Return (x, y) of the center of cell containing provided text 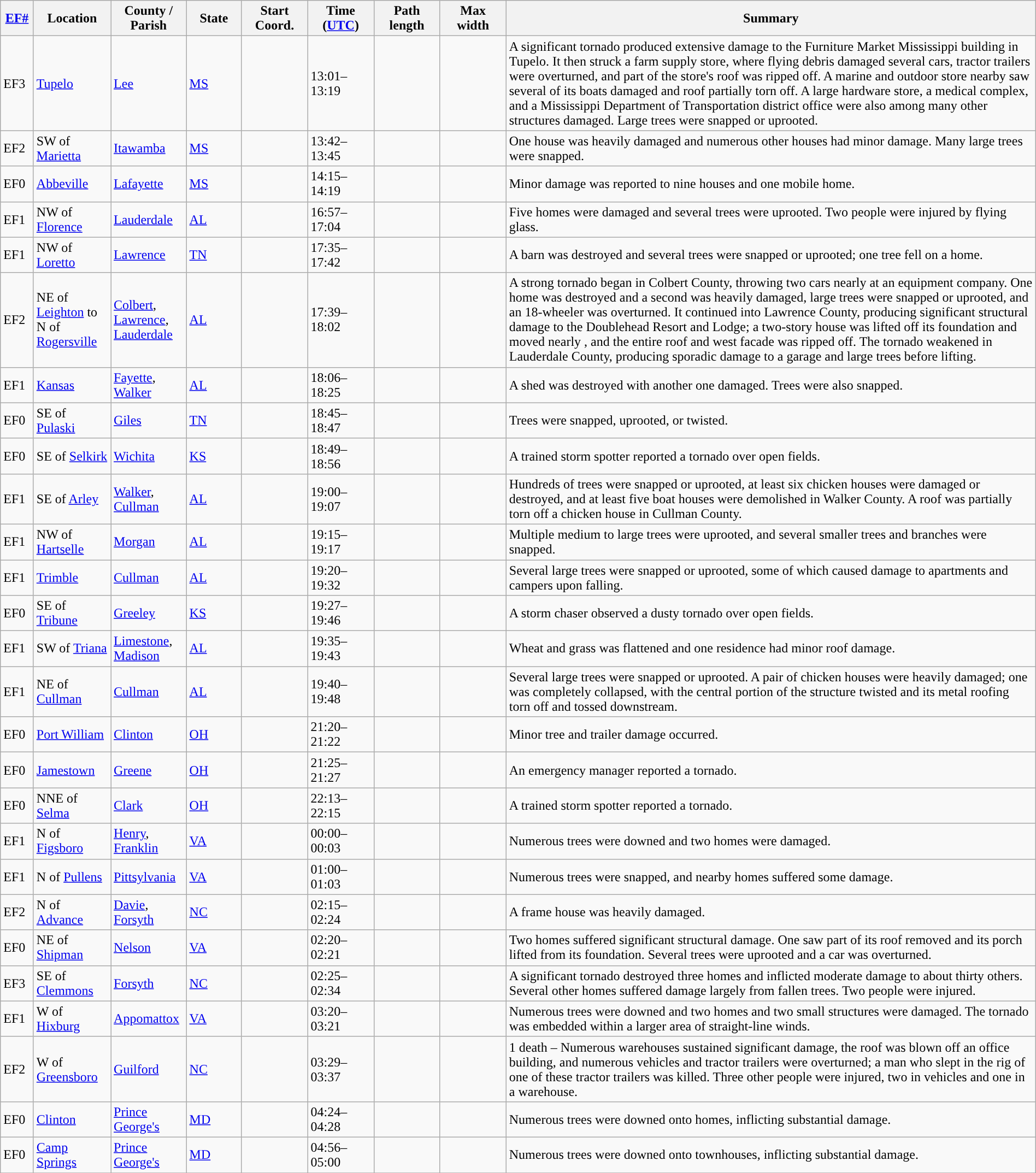
NE of Shipman (72, 947)
Lee (149, 83)
Nelson (149, 947)
W of Greensboro (72, 1069)
02:15–02:24 (341, 912)
NE of Cullman (72, 692)
N of Advance (72, 912)
Camp Springs (72, 1155)
03:20–03:21 (341, 1018)
Fayette, Walker (149, 385)
Abbeville (72, 184)
Time (UTC) (341, 19)
Forsyth (149, 983)
Clark (149, 805)
An emergency manager reported a tornado. (770, 770)
Appomattox (149, 1018)
Itawamba (149, 149)
14:15–14:19 (341, 184)
Jamestown (72, 770)
Morgan (149, 542)
SW of Marietta (72, 149)
Summary (770, 19)
NE of Leighton to N of Rogersville (72, 320)
Numerous trees were downed onto townhouses, inflicting substantial damage. (770, 1155)
13:42–13:45 (341, 149)
Lawrence (149, 255)
Numerous trees were downed and two homes were damaged. (770, 841)
19:20–19:32 (341, 577)
A shed was destroyed with another one damaged. Trees were also snapped. (770, 385)
Greeley (149, 613)
W of Hixburg (72, 1018)
Path length (407, 19)
NW of Florence (72, 220)
Trees were snapped, uprooted, or twisted. (770, 421)
Tupelo (72, 83)
Lauderdale (149, 220)
Walker, Cullman (149, 499)
19:15–19:17 (341, 542)
00:00–00:03 (341, 841)
Limestone, Madison (149, 649)
02:20–02:21 (341, 947)
13:01–13:19 (341, 83)
County / Parish (149, 19)
NNE of Selma (72, 805)
Pittsylvania (149, 876)
22:13–22:15 (341, 805)
SE of Selkirk (72, 456)
18:06–18:25 (341, 385)
A barn was destroyed and several trees were snapped or uprooted; one tree fell on a home. (770, 255)
Minor damage was reported to nine houses and one mobile home. (770, 184)
Five homes were damaged and several trees were uprooted. Two people were injured by flying glass. (770, 220)
Henry, Franklin (149, 841)
Max width (473, 19)
SE of Pulaski (72, 421)
Numerous trees were downed and two homes and two small structures were damaged. The tornado was embedded within a larger area of straight-line winds. (770, 1018)
SE of Tribune (72, 613)
Wheat and grass was flattened and one residence had minor roof damage. (770, 649)
Trimble (72, 577)
One house was heavily damaged and numerous other houses had minor damage. Many large trees were snapped. (770, 149)
18:45–18:47 (341, 421)
Numerous trees were snapped, and nearby homes suffered some damage. (770, 876)
17:35–17:42 (341, 255)
17:39–18:02 (341, 320)
Several large trees were snapped or uprooted, some of which caused damage to apartments and campers upon falling. (770, 577)
Wichita (149, 456)
Davie, Forsyth (149, 912)
NW of Loretto (72, 255)
A frame house was heavily damaged. (770, 912)
Giles (149, 421)
19:27–19:46 (341, 613)
EF# (17, 19)
SE of Clemmons (72, 983)
03:29–03:37 (341, 1069)
SE of Arley (72, 499)
Numerous trees were downed onto homes, inflicting substantial damage. (770, 1119)
NW of Hartselle (72, 542)
16:57–17:04 (341, 220)
01:00–01:03 (341, 876)
Guilford (149, 1069)
02:25–02:34 (341, 983)
Location (72, 19)
04:24–04:28 (341, 1119)
19:35–19:43 (341, 649)
Lafayette (149, 184)
Multiple medium to large trees were uprooted, and several smaller trees and branches were snapped. (770, 542)
Start Coord. (274, 19)
A trained storm spotter reported a tornado. (770, 805)
19:00–19:07 (341, 499)
A trained storm spotter reported a tornado over open fields. (770, 456)
21:20–21:22 (341, 734)
19:40–19:48 (341, 692)
N of Figsboro (72, 841)
Kansas (72, 385)
Greene (149, 770)
A storm chaser observed a dusty tornado over open fields. (770, 613)
18:49–18:56 (341, 456)
21:25–21:27 (341, 770)
Minor tree and trailer damage occurred. (770, 734)
State (214, 19)
04:56–05:00 (341, 1155)
N of Pullens (72, 876)
SW of Triana (72, 649)
Colbert, Lawrence, Lauderdale (149, 320)
Port William (72, 734)
